Pinpoint the cell where the given text exists, returning its [x, y] midpoint coordinate. 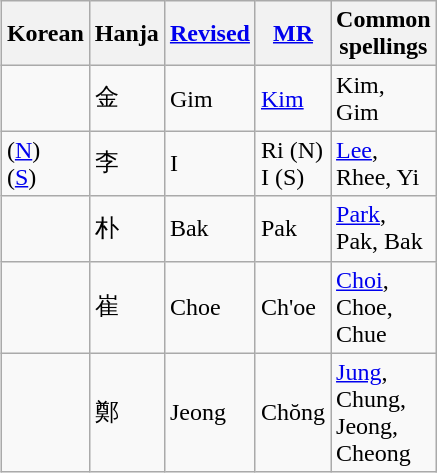
崔 [126, 307]
Gim [210, 98]
鄭 [126, 412]
Ch'oe [292, 307]
Lee, Rhee, Yi [384, 164]
Korean [45, 34]
Chŏng [292, 412]
Kim, Gim [384, 98]
李 [126, 164]
Kim [292, 98]
Choi, Choe, Chue [384, 307]
I [210, 164]
金 [126, 98]
Common spellings [384, 34]
Revised [210, 34]
MR [292, 34]
Pak [292, 228]
Ri (N)I (S) [292, 164]
Bak [210, 228]
Choe [210, 307]
Park, Pak, Bak [384, 228]
朴 [126, 228]
Jeong [210, 412]
Hanja [126, 34]
(N) (S) [45, 164]
Jung, Chung, Jeong, Cheong [384, 412]
